Identify which cell holds the provided text, then report its (X, Y) central coordinate. 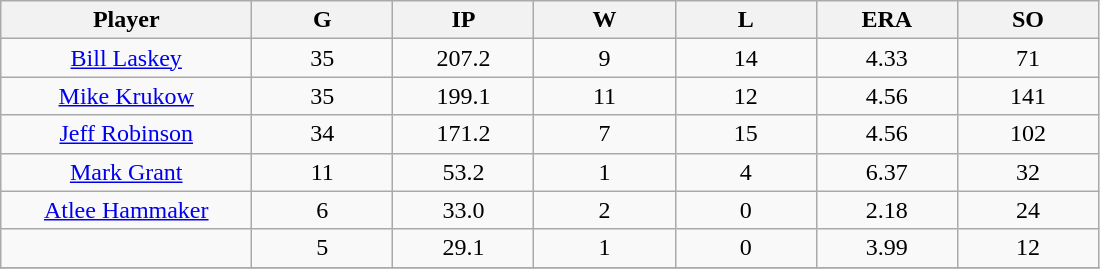
32 (1028, 172)
71 (1028, 58)
Mike Krukow (126, 96)
9 (604, 58)
24 (1028, 210)
34 (322, 134)
7 (604, 134)
207.2 (464, 58)
Mark Grant (126, 172)
2 (604, 210)
3.99 (886, 248)
15 (746, 134)
SO (1028, 20)
4.33 (886, 58)
171.2 (464, 134)
141 (1028, 96)
199.1 (464, 96)
W (604, 20)
29.1 (464, 248)
4 (746, 172)
Bill Laskey (126, 58)
ERA (886, 20)
Atlee Hammaker (126, 210)
33.0 (464, 210)
L (746, 20)
14 (746, 58)
Player (126, 20)
5 (322, 248)
Jeff Robinson (126, 134)
6 (322, 210)
G (322, 20)
102 (1028, 134)
53.2 (464, 172)
2.18 (886, 210)
IP (464, 20)
6.37 (886, 172)
